Find where the given text appears and provide that cell's center as (x, y) coordinate. 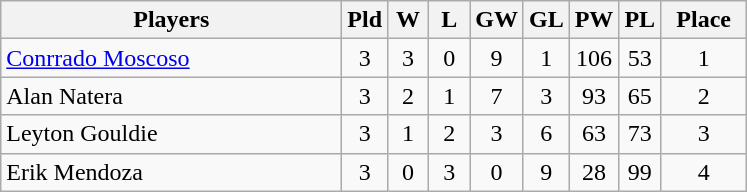
63 (594, 134)
99 (640, 172)
Alan Natera (172, 96)
W (408, 20)
Place (704, 20)
Players (172, 20)
Erik Mendoza (172, 172)
Pld (365, 20)
Conrrado Moscoso (172, 58)
L (450, 20)
Leyton Gouldie (172, 134)
4 (704, 172)
73 (640, 134)
6 (546, 134)
53 (640, 58)
PW (594, 20)
28 (594, 172)
93 (594, 96)
7 (497, 96)
106 (594, 58)
GW (497, 20)
65 (640, 96)
PL (640, 20)
GL (546, 20)
